Detect which cell encompasses the target text, then output its [x, y] center coordinate. 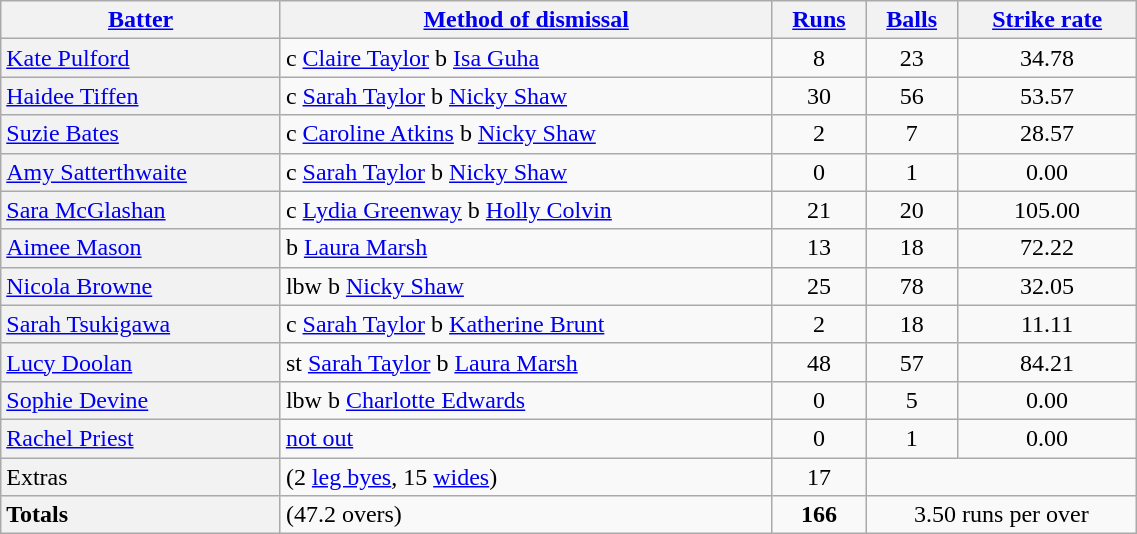
Lucy Doolan [141, 362]
3.50 runs per over [1002, 515]
166 [819, 515]
Method of dismissal [526, 20]
Suzie Bates [141, 134]
Extras [141, 477]
28.57 [1046, 134]
32.05 [1046, 286]
84.21 [1046, 362]
Sophie Devine [141, 400]
7 [912, 134]
Strike rate [1046, 20]
st Sarah Taylor b Laura Marsh [526, 362]
53.57 [1046, 96]
78 [912, 286]
Haidee Tiffen [141, 96]
c Lydia Greenway b Holly Colvin [526, 210]
lbw b Nicky Shaw [526, 286]
Batter [141, 20]
25 [819, 286]
72.22 [1046, 248]
Aimee Mason [141, 248]
23 [912, 58]
13 [819, 248]
c Caroline Atkins b Nicky Shaw [526, 134]
b Laura Marsh [526, 248]
Runs [819, 20]
11.11 [1046, 324]
Kate Pulford [141, 58]
Totals [141, 515]
Nicola Browne [141, 286]
c Sarah Taylor b Katherine Brunt [526, 324]
(47.2 overs) [526, 515]
48 [819, 362]
30 [819, 96]
105.00 [1046, 210]
lbw b Charlotte Edwards [526, 400]
5 [912, 400]
57 [912, 362]
c Claire Taylor b Isa Guha [526, 58]
not out [526, 438]
Rachel Priest [141, 438]
Sara McGlashan [141, 210]
17 [819, 477]
Sarah Tsukigawa [141, 324]
8 [819, 58]
Amy Satterthwaite [141, 172]
56 [912, 96]
Balls [912, 20]
21 [819, 210]
20 [912, 210]
(2 leg byes, 15 wides) [526, 477]
34.78 [1046, 58]
